Identify which cell holds the provided text, then report its (X, Y) central coordinate. 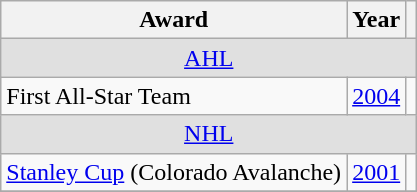
First All-Star Team (174, 96)
Award (174, 20)
2001 (376, 172)
AHL (209, 58)
Year (376, 20)
2004 (376, 96)
Stanley Cup (Colorado Avalanche) (174, 172)
NHL (209, 134)
